Locate the cell with the specified text and output its (x, y) center coordinate. 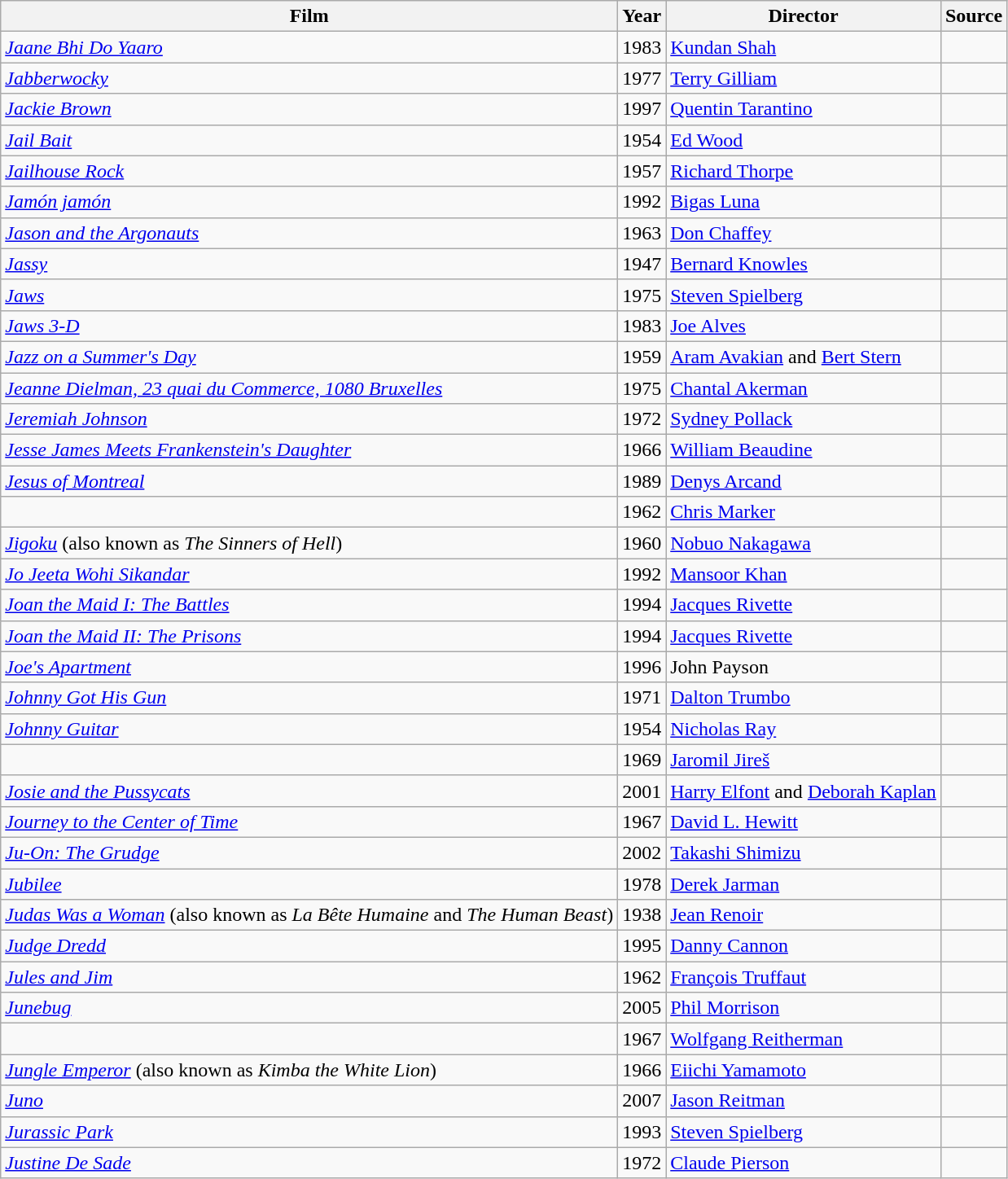
Bernard Knowles (804, 264)
Joan the Maid II: The Prisons (309, 636)
Phil Morrison (804, 1008)
2005 (642, 1008)
1969 (642, 760)
Director (804, 16)
Bigas Luna (804, 202)
Joe's Apartment (309, 667)
Kundan Shah (804, 47)
Ed Wood (804, 140)
Denys Arcand (804, 481)
Jo Jeeta Wohi Sikandar (309, 574)
Jeanne Dielman, 23 quai du Commerce, 1080 Bruxelles (309, 388)
Jaane Bhi Do Yaaro (309, 47)
Jesus of Montreal (309, 481)
Judas Was a Woman (also known as La Bête Humaine and The Human Beast) (309, 915)
Judge Dredd (309, 946)
Chantal Akerman (804, 388)
Takashi Shimizu (804, 852)
1997 (642, 109)
Derek Jarman (804, 883)
Joe Alves (804, 326)
Claude Pierson (804, 1163)
Harry Elfont and Deborah Kaplan (804, 791)
Johnny Guitar (309, 729)
1959 (642, 357)
David L. Hewitt (804, 822)
Jason Reitman (804, 1101)
Jaromil Jireš (804, 760)
Justine De Sade (309, 1163)
1977 (642, 78)
1995 (642, 946)
1971 (642, 698)
1960 (642, 543)
Jesse James Meets Frankenstein's Daughter (309, 450)
Jules and Jim (309, 977)
Jackie Brown (309, 109)
Year (642, 16)
1963 (642, 233)
Josie and the Pussycats (309, 791)
Jeremiah Johnson (309, 419)
Wolfgang Reitherman (804, 1039)
Mansoor Khan (804, 574)
2001 (642, 791)
Journey to the Center of Time (309, 822)
Juno (309, 1101)
1993 (642, 1132)
Jigoku (also known as The Sinners of Hell) (309, 543)
Johnny Got His Gun (309, 698)
Aram Avakian and Bert Stern (804, 357)
Jurassic Park (309, 1132)
1947 (642, 264)
Dalton Trumbo (804, 698)
Ju-On: The Grudge (309, 852)
1938 (642, 915)
Nicholas Ray (804, 729)
Jubilee (309, 883)
Jabberwocky (309, 78)
Terry Gilliam (804, 78)
Jassy (309, 264)
Jaws (309, 295)
William Beaudine (804, 450)
Jail Bait (309, 140)
Don Chaffey (804, 233)
1978 (642, 883)
1996 (642, 667)
John Payson (804, 667)
Nobuo Nakagawa (804, 543)
Source (974, 16)
Jason and the Argonauts (309, 233)
Jamón jamón (309, 202)
Sydney Pollack (804, 419)
Joan the Maid I: The Battles (309, 605)
Eiichi Yamamoto (804, 1070)
Jungle Emperor (also known as Kimba the White Lion) (309, 1070)
Junebug (309, 1008)
Quentin Tarantino (804, 109)
Film (309, 16)
Danny Cannon (804, 946)
Richard Thorpe (804, 171)
Jazz on a Summer's Day (309, 357)
1957 (642, 171)
François Truffaut (804, 977)
2007 (642, 1101)
Jean Renoir (804, 915)
Jailhouse Rock (309, 171)
Jaws 3-D (309, 326)
Chris Marker (804, 512)
1989 (642, 481)
2002 (642, 852)
